Search for the cell housing the specified text and yield its (x, y) center coordinate. 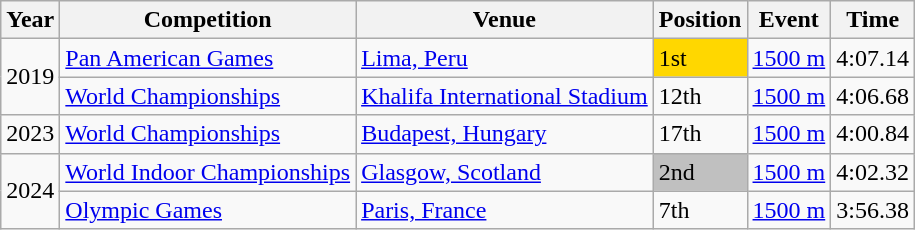
1st (700, 58)
Budapest, Hungary (505, 134)
2024 (30, 191)
Time (873, 20)
2023 (30, 134)
Khalifa International Stadium (505, 96)
World Indoor Championships (208, 172)
3:56.38 (873, 210)
Paris, France (505, 210)
Competition (208, 20)
Olympic Games (208, 210)
12th (700, 96)
4:02.32 (873, 172)
2019 (30, 77)
Pan American Games (208, 58)
4:00.84 (873, 134)
4:06.68 (873, 96)
Year (30, 20)
2nd (700, 172)
Glasgow, Scotland (505, 172)
Position (700, 20)
Venue (505, 20)
Event (789, 20)
7th (700, 210)
Lima, Peru (505, 58)
17th (700, 134)
4:07.14 (873, 58)
